Identify which cell holds the provided text, then report its [X, Y] central coordinate. 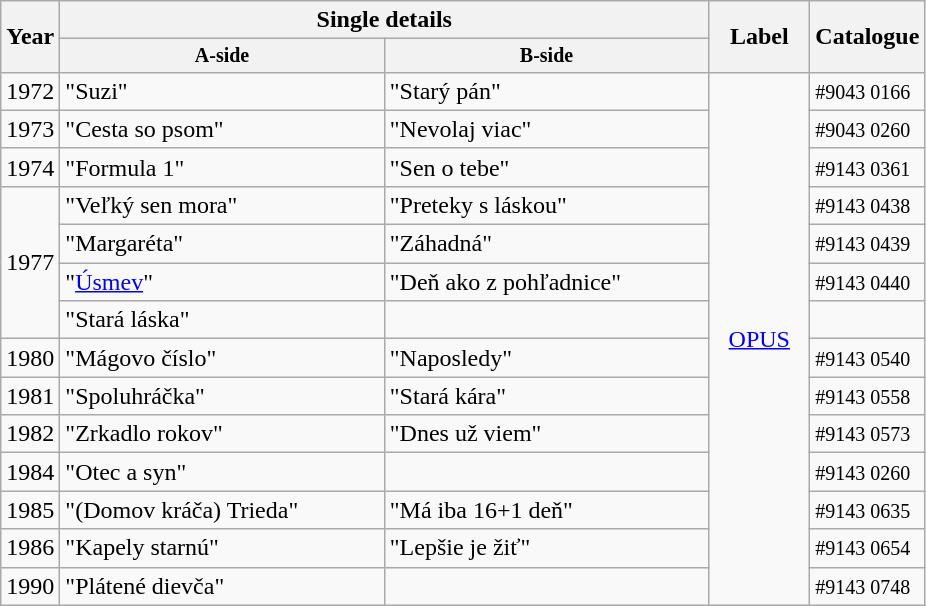
#9143 0540 [868, 358]
"Spoluhráčka" [222, 396]
OPUS [760, 338]
"Preteky s láskou" [546, 205]
#9143 0748 [868, 586]
"Úsmev" [222, 282]
1973 [30, 129]
1980 [30, 358]
#9143 0573 [868, 434]
"Stará kára" [546, 396]
#9143 0635 [868, 510]
1972 [30, 91]
"Margaréta" [222, 244]
Label [760, 37]
"Plátené dievča" [222, 586]
#9143 0361 [868, 167]
"Otec a syn" [222, 472]
"Dnes už viem" [546, 434]
1990 [30, 586]
"(Domov kráča) Trieda" [222, 510]
#9143 0260 [868, 472]
"Lepšie je žiť" [546, 548]
A-side [222, 56]
1981 [30, 396]
Year [30, 37]
"Zrkadlo rokov" [222, 434]
1986 [30, 548]
"Cesta so psom" [222, 129]
Catalogue [868, 37]
"Nevolaj viac" [546, 129]
"Kapely starnú" [222, 548]
"Starý pán" [546, 91]
"Stará láska" [222, 320]
"Suzi" [222, 91]
"Záhadná" [546, 244]
1982 [30, 434]
#9143 0439 [868, 244]
1977 [30, 262]
#9043 0166 [868, 91]
"Deň ako z pohľadnice" [546, 282]
#9143 0654 [868, 548]
"Naposledy" [546, 358]
1974 [30, 167]
#9143 0558 [868, 396]
Single details [384, 20]
1985 [30, 510]
#9143 0440 [868, 282]
"Formula 1" [222, 167]
#9043 0260 [868, 129]
"Má iba 16+1 deň" [546, 510]
"Mágovo číslo" [222, 358]
"Sen o tebe" [546, 167]
B-side [546, 56]
1984 [30, 472]
"Veľký sen mora" [222, 205]
#9143 0438 [868, 205]
